Determine the (x, y) coordinate at the center of the cell enclosing the given text.  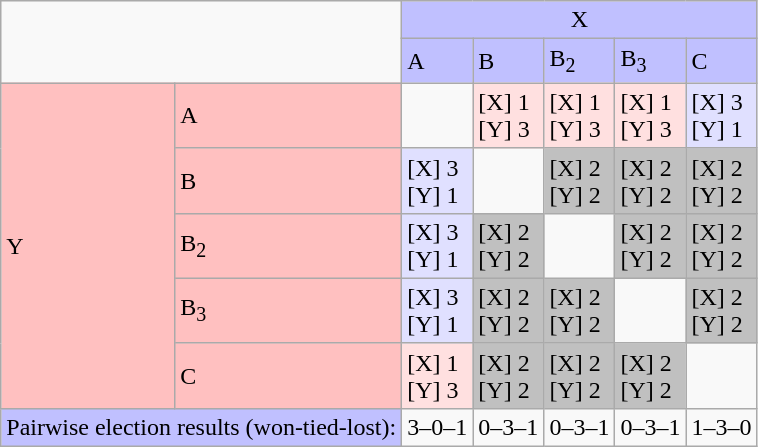
Pairwise election results (won-tied-lost): (202, 427)
1–3–0 (722, 427)
X (580, 20)
3–0–1 (438, 427)
Y (88, 246)
